Output the (X, Y) coordinate of the center of the cell containing the given text.  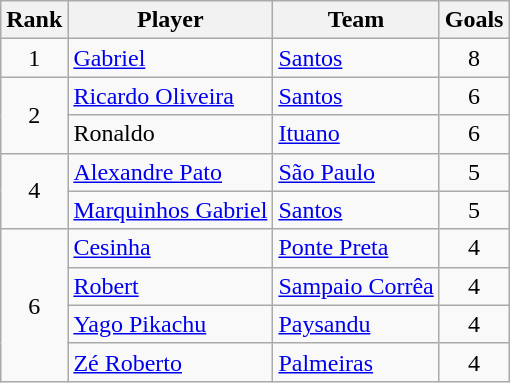
Yago Pikachu (170, 324)
São Paulo (356, 172)
Ituano (356, 134)
Palmeiras (356, 362)
Zé Roberto (170, 362)
Rank (34, 20)
Gabriel (170, 58)
Robert (170, 286)
Alexandre Pato (170, 172)
Cesinha (170, 248)
Paysandu (356, 324)
Sampaio Corrêa (356, 286)
Ricardo Oliveira (170, 96)
1 (34, 58)
Player (170, 20)
Goals (474, 20)
8 (474, 58)
Team (356, 20)
Ronaldo (170, 134)
Marquinhos Gabriel (170, 210)
2 (34, 115)
Ponte Preta (356, 248)
